Output the (x, y) coordinate of the center of the cell containing the given text.  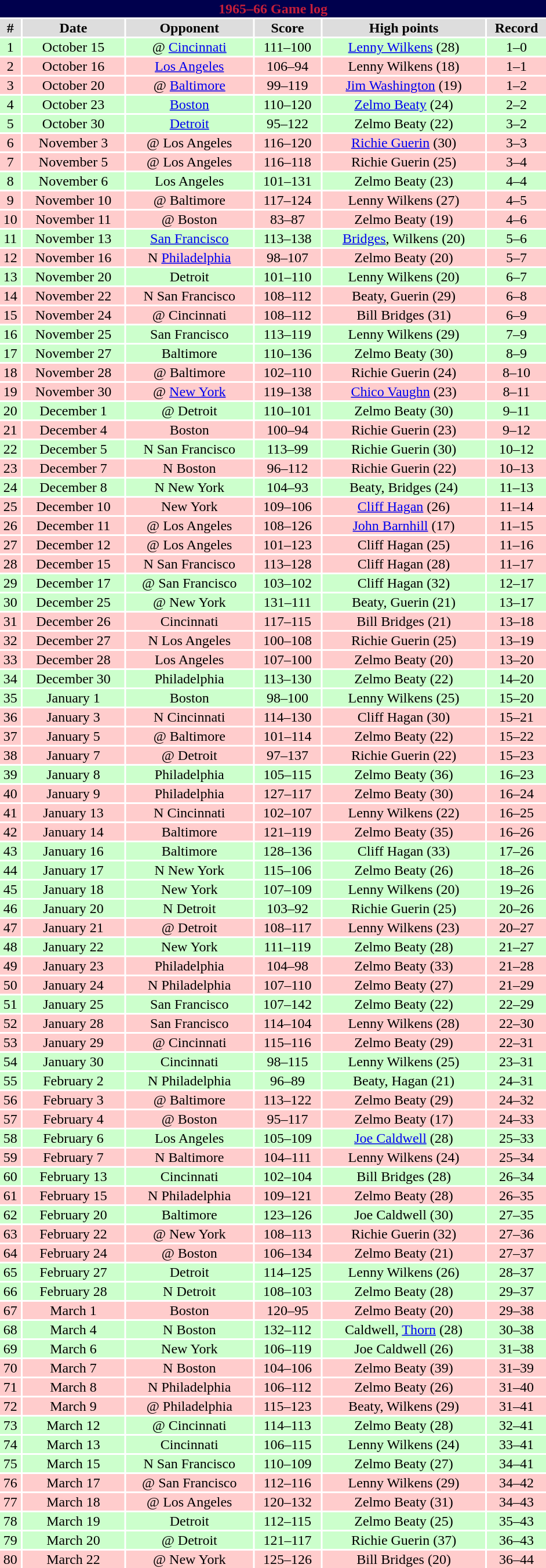
November 6 (73, 181)
32 (10, 640)
29–37 (516, 1291)
108–126 (287, 526)
Cliff Hagan (33) (403, 851)
112–116 (287, 1483)
2–2 (516, 104)
28 (10, 564)
Richie Guerin (32) (403, 1234)
31 (10, 621)
98–100 (287, 698)
25–34 (516, 1157)
24–33 (516, 1119)
15–23 (516, 755)
3–4 (516, 162)
6–9 (516, 315)
95–122 (287, 124)
8–10 (516, 372)
4–4 (516, 181)
24–32 (516, 1100)
10–13 (516, 468)
November 22 (73, 296)
73 (10, 1425)
14–20 (516, 679)
18 (10, 372)
102–104 (287, 1176)
44 (10, 870)
104–98 (287, 966)
96–112 (287, 468)
110–101 (287, 411)
113–122 (287, 1100)
117–115 (287, 621)
February 20 (73, 1215)
1–2 (516, 85)
16–23 (516, 774)
January 7 (73, 755)
83–87 (287, 219)
Cliff Hagan (32) (403, 583)
December 10 (73, 506)
20–27 (516, 928)
21–27 (516, 947)
March 19 (73, 1521)
55 (10, 1081)
January 16 (73, 851)
15–22 (516, 736)
98–107 (287, 258)
104–111 (287, 1157)
34–41 (516, 1464)
9–12 (516, 430)
February 7 (73, 1157)
11–14 (516, 506)
64 (10, 1253)
26–34 (516, 1176)
100–108 (287, 640)
23 (10, 468)
109–121 (287, 1196)
November 20 (73, 277)
23–31 (516, 1062)
49 (10, 966)
17 (10, 353)
January 29 (73, 1042)
33–41 (516, 1444)
4–6 (516, 219)
42 (10, 832)
46 (10, 908)
Beaty, Bridges (24) (403, 487)
106–119 (287, 1349)
26–35 (516, 1196)
High points (403, 28)
112–115 (287, 1521)
February 6 (73, 1138)
15 (10, 315)
February 4 (73, 1119)
January 5 (73, 736)
80 (10, 1559)
51 (10, 1004)
104–93 (287, 487)
128–136 (287, 851)
114–125 (287, 1272)
119–138 (287, 392)
13–20 (516, 660)
November 13 (73, 238)
November 24 (73, 315)
114–113 (287, 1425)
48 (10, 947)
67 (10, 1310)
22–29 (516, 1004)
17–26 (516, 851)
5 (10, 124)
Bill Bridges (21) (403, 621)
38 (10, 755)
March 22 (73, 1559)
January 3 (73, 717)
4–5 (516, 200)
11–16 (516, 545)
101–114 (287, 736)
1–0 (516, 47)
March 18 (73, 1502)
November 25 (73, 334)
Zelmo Beaty (21) (403, 1253)
Jim Washington (19) (403, 85)
33 (10, 660)
21 (10, 430)
107–142 (287, 1004)
132–112 (287, 1330)
20–26 (516, 908)
95–117 (287, 1119)
31–40 (516, 1387)
Richie Guerin (23) (403, 430)
March 17 (73, 1483)
36 (10, 717)
106–94 (287, 66)
October 20 (73, 85)
Beaty, Guerin (29) (403, 296)
12–17 (516, 583)
61 (10, 1196)
Caldwell, Thorn (28) (403, 1330)
February 13 (73, 1176)
115–123 (287, 1406)
Chico Vaughn (23) (403, 392)
52 (10, 1023)
N Baltimore (190, 1157)
16–26 (516, 832)
36–43 (516, 1540)
22–31 (516, 1042)
111–100 (287, 47)
February 15 (73, 1196)
105–109 (287, 1138)
Beaty, Wilkens (29) (403, 1406)
27 (10, 545)
45 (10, 889)
January 23 (73, 966)
9–11 (516, 411)
14 (10, 296)
3–2 (516, 124)
101–131 (287, 181)
2 (10, 66)
November 3 (73, 143)
Lenny Wilkens (22) (403, 813)
January 13 (73, 813)
120–132 (287, 1502)
Richie Guerin (24) (403, 372)
6–8 (516, 296)
Lenny Wilkens (27) (403, 200)
101–123 (287, 545)
5–7 (516, 258)
6 (10, 143)
37 (10, 736)
131–111 (287, 602)
Date (73, 28)
115–116 (287, 1042)
March 4 (73, 1330)
Lenny Wilkens (26) (403, 1272)
111–119 (287, 947)
29–38 (516, 1310)
58 (10, 1138)
75 (10, 1464)
108–103 (287, 1291)
106–112 (287, 1387)
12 (10, 258)
January 1 (73, 698)
November 11 (73, 219)
114–104 (287, 1023)
34 (10, 679)
78 (10, 1521)
December 28 (73, 660)
77 (10, 1502)
102–110 (287, 372)
113–119 (287, 334)
117–124 (287, 200)
74 (10, 1444)
January 17 (73, 870)
November 30 (73, 392)
Score (287, 28)
9 (10, 200)
March 6 (73, 1349)
October 16 (73, 66)
123–126 (287, 1215)
6–7 (516, 277)
January 28 (73, 1023)
30 (10, 602)
Zelmo Beaty (31) (403, 1502)
11–17 (516, 564)
27–36 (516, 1234)
115–106 (287, 870)
35 (10, 698)
21–28 (516, 966)
113–138 (287, 238)
December 27 (73, 640)
3 (10, 85)
10 (10, 219)
Zelmo Beaty (33) (403, 966)
March 12 (73, 1425)
13–19 (516, 640)
December 8 (73, 487)
Lenny Wilkens (23) (403, 928)
59 (10, 1157)
68 (10, 1330)
January 14 (73, 832)
66 (10, 1291)
December 12 (73, 545)
106–115 (287, 1444)
Record (516, 28)
N Los Angeles (190, 640)
57 (10, 1119)
34–43 (516, 1502)
108–117 (287, 928)
125–126 (287, 1559)
24–31 (516, 1081)
15–20 (516, 698)
Cliff Hagan (26) (403, 506)
Zelmo Beaty (36) (403, 774)
February 3 (73, 1100)
114–130 (287, 717)
19–26 (516, 889)
27–35 (516, 1215)
Cliff Hagan (30) (403, 717)
December 15 (73, 564)
March 20 (73, 1540)
113–130 (287, 679)
16–24 (516, 794)
79 (10, 1540)
8–9 (516, 353)
35–43 (516, 1521)
November 10 (73, 200)
February 22 (73, 1234)
November 27 (73, 353)
63 (10, 1234)
January 24 (73, 985)
121–119 (287, 832)
3–3 (516, 143)
January 22 (73, 947)
1965–66 Game log (273, 9)
10–12 (516, 449)
113–99 (287, 449)
98–115 (287, 1062)
1–1 (516, 66)
Joe Caldwell (26) (403, 1349)
November 28 (73, 372)
December 17 (73, 583)
13–18 (516, 621)
36–44 (516, 1559)
March 9 (73, 1406)
102–107 (287, 813)
27–37 (516, 1253)
15–21 (516, 717)
24 (10, 487)
110–120 (287, 104)
26 (10, 526)
19 (10, 392)
101–110 (287, 277)
106–134 (287, 1253)
11–13 (516, 487)
20 (10, 411)
Zelmo Beaty (17) (403, 1119)
December 4 (73, 430)
@ Philadelphia (190, 1406)
70 (10, 1368)
January 25 (73, 1004)
7–9 (516, 334)
Cliff Hagan (25) (403, 545)
Zelmo Beaty (19) (403, 219)
105–115 (287, 774)
December 5 (73, 449)
Bill Bridges (31) (403, 315)
March 13 (73, 1444)
February 28 (73, 1291)
22 (10, 449)
11–15 (516, 526)
43 (10, 851)
Beaty, Hagan (21) (403, 1081)
116–118 (287, 162)
Zelmo Beaty (23) (403, 181)
December 30 (73, 679)
Zelmo Beaty (25) (403, 1521)
Cliff Hagan (28) (403, 564)
John Barnhill (17) (403, 526)
Beaty, Guerin (21) (403, 602)
109–106 (287, 506)
October 15 (73, 47)
41 (10, 813)
40 (10, 794)
Zelmo Beaty (35) (403, 832)
January 18 (73, 889)
127–117 (287, 794)
Bill Bridges (20) (403, 1559)
121–117 (287, 1540)
8 (10, 181)
Bridges, Wilkens (20) (403, 238)
February 2 (73, 1081)
March 8 (73, 1387)
Opponent (190, 28)
104–106 (287, 1368)
34–42 (516, 1483)
107–100 (287, 660)
January 20 (73, 908)
96–89 (287, 1081)
21–29 (516, 985)
February 24 (73, 1253)
January 8 (73, 774)
116–120 (287, 143)
32–41 (516, 1425)
# (10, 28)
107–110 (287, 985)
100–94 (287, 430)
76 (10, 1483)
Richie Guerin (37) (403, 1540)
103–102 (287, 583)
110–109 (287, 1464)
January 21 (73, 928)
Lenny Wilkens (18) (403, 66)
103–92 (287, 908)
69 (10, 1349)
5–6 (516, 238)
97–137 (287, 755)
16 (10, 334)
18–26 (516, 870)
December 25 (73, 602)
110–136 (287, 353)
Zelmo Beaty (24) (403, 104)
29 (10, 583)
13–17 (516, 602)
1 (10, 47)
22–30 (516, 1023)
60 (10, 1176)
November 16 (73, 258)
Joe Caldwell (30) (403, 1215)
120–95 (287, 1310)
62 (10, 1215)
January 30 (73, 1062)
March 15 (73, 1464)
December 1 (73, 411)
8–11 (516, 392)
108–113 (287, 1234)
March 1 (73, 1310)
March 7 (73, 1368)
54 (10, 1062)
November 5 (73, 162)
47 (10, 928)
December 26 (73, 621)
30–38 (516, 1330)
65 (10, 1272)
107–109 (287, 889)
39 (10, 774)
11 (10, 238)
28–37 (516, 1272)
October 30 (73, 124)
31–39 (516, 1368)
50 (10, 985)
February 27 (73, 1272)
December 7 (73, 468)
16–25 (516, 813)
72 (10, 1406)
Joe Caldwell (28) (403, 1138)
31–38 (516, 1349)
31–41 (516, 1406)
25–33 (516, 1138)
99–119 (287, 85)
56 (10, 1100)
25 (10, 506)
December 11 (73, 526)
Zelmo Beaty (39) (403, 1368)
Bill Bridges (28) (403, 1176)
113–128 (287, 564)
53 (10, 1042)
October 23 (73, 104)
7 (10, 162)
13 (10, 277)
January 9 (73, 794)
4 (10, 104)
71 (10, 1387)
